Output the (x, y) coordinate of the center of the cell containing the given text.  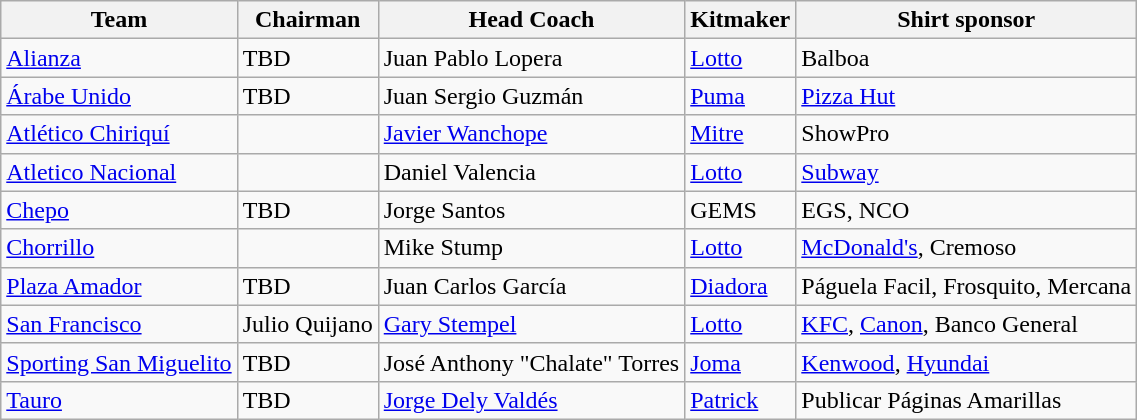
Juan Carlos García (531, 286)
Chorrillo (119, 248)
Tauro (119, 400)
Mitre (740, 134)
Plaza Amador (119, 286)
Patrick (740, 400)
Atlético Chiriquí (119, 134)
Publicar Páginas Amarillas (966, 400)
Kitmaker (740, 20)
EGS, NCO (966, 210)
McDonald's, Cremoso (966, 248)
Javier Wanchope (531, 134)
Mike Stump (531, 248)
José Anthony "Chalate" Torres (531, 362)
Shirt sponsor (966, 20)
Joma (740, 362)
Jorge Santos (531, 210)
Diadora (740, 286)
Juan Pablo Lopera (531, 58)
Subway (966, 172)
Árabe Unido (119, 96)
Alianza (119, 58)
Páguela Facil, Frosquito, Mercana (966, 286)
Team (119, 20)
Gary Stempel (531, 324)
San Francisco (119, 324)
Head Coach (531, 20)
Pizza Hut (966, 96)
Julio Quijano (308, 324)
ShowPro (966, 134)
Jorge Dely Valdés (531, 400)
GEMS (740, 210)
Puma (740, 96)
Chairman (308, 20)
KFC, Canon, Banco General (966, 324)
Balboa (966, 58)
Kenwood, Hyundai (966, 362)
Chepo (119, 210)
Sporting San Miguelito (119, 362)
Juan Sergio Guzmán (531, 96)
Daniel Valencia (531, 172)
Atletico Nacional (119, 172)
